Capture the cell that displays the provided text and extract its (X, Y) central coordinate. 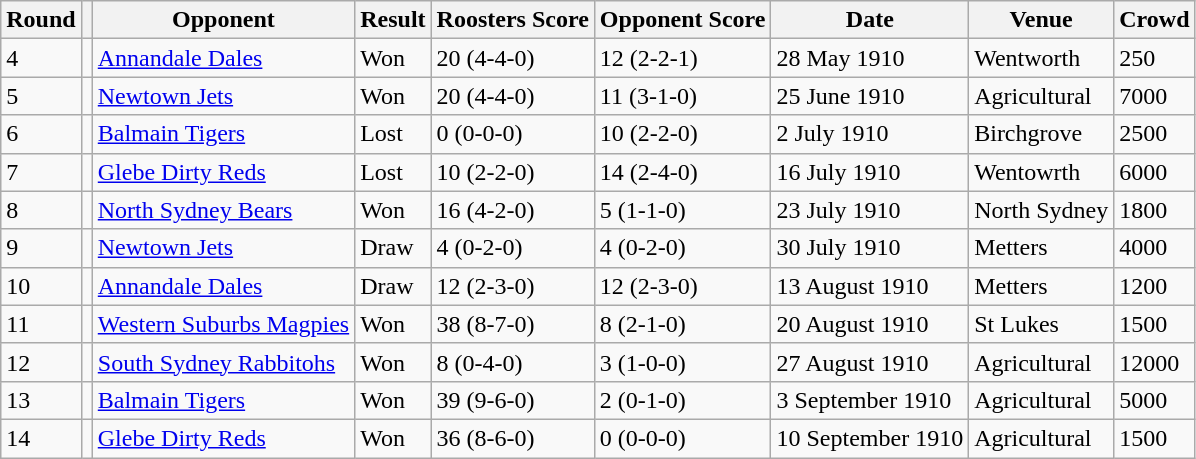
Crowd (1154, 20)
38 (8-7-0) (512, 324)
250 (1154, 58)
6 (41, 134)
Birchgrove (1042, 134)
30 July 1910 (870, 248)
11 (41, 324)
16 July 1910 (870, 172)
7 (41, 172)
5 (41, 96)
3 September 1910 (870, 400)
4000 (1154, 248)
14 (41, 438)
3 (1-0-0) (682, 362)
5000 (1154, 400)
Western Suburbs Magpies (223, 324)
North Sydney Bears (223, 210)
27 August 1910 (870, 362)
Roosters Score (512, 20)
5 (1-1-0) (682, 210)
2500 (1154, 134)
1200 (1154, 286)
10 September 1910 (870, 438)
39 (9-6-0) (512, 400)
South Sydney Rabbitohs (223, 362)
20 August 1910 (870, 324)
8 (41, 210)
St Lukes (1042, 324)
14 (2-4-0) (682, 172)
13 August 1910 (870, 286)
Round (41, 20)
12 (2-2-1) (682, 58)
Wentworth (1042, 58)
Date (870, 20)
9 (41, 248)
6000 (1154, 172)
8 (0-4-0) (512, 362)
16 (4-2-0) (512, 210)
10 (41, 286)
28 May 1910 (870, 58)
8 (2-1-0) (682, 324)
12000 (1154, 362)
4 (41, 58)
Wentowrth (1042, 172)
2 (0-1-0) (682, 400)
7000 (1154, 96)
11 (3-1-0) (682, 96)
25 June 1910 (870, 96)
2 July 1910 (870, 134)
Opponent Score (682, 20)
13 (41, 400)
23 July 1910 (870, 210)
Opponent (223, 20)
North Sydney (1042, 210)
1800 (1154, 210)
36 (8-6-0) (512, 438)
12 (41, 362)
Result (393, 20)
Venue (1042, 20)
